Return the [x, y] coordinate for the center point of the cell that contains the specified text.  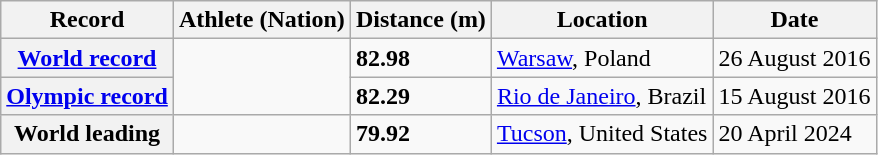
26 August 2016 [794, 58]
Date [794, 20]
Distance (m) [420, 20]
82.98 [420, 58]
Location [602, 20]
Tucson, United States [602, 134]
15 August 2016 [794, 96]
Rio de Janeiro, Brazil [602, 96]
Record [88, 20]
World leading [88, 134]
Olympic record [88, 96]
World record [88, 58]
79.92 [420, 134]
Athlete (Nation) [262, 20]
82.29 [420, 96]
Warsaw, Poland [602, 58]
20 April 2024 [794, 134]
